Scan for the cell matching the given text and deliver its [x, y] coordinate at center. 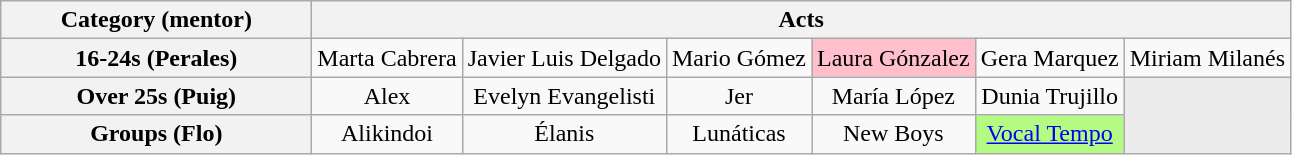
Mario Gómez [738, 58]
Evelyn Evangelisti [564, 96]
Acts [802, 20]
Category (mentor) [156, 20]
Dunia Trujillo [1050, 96]
Alex [387, 96]
Javier Luis Delgado [564, 58]
Laura Gónzalez [894, 58]
Marta Cabrera [387, 58]
Miriam Milanés [1207, 58]
Alikindoi [387, 134]
Groups (Flo) [156, 134]
María López [894, 96]
Gera Marquez [1050, 58]
Over 25s (Puig) [156, 96]
New Boys [894, 134]
Élanis [564, 134]
Lunáticas [738, 134]
Vocal Tempo [1050, 134]
Jer [738, 96]
16-24s (Perales) [156, 58]
